Return the [x, y] coordinate for the center point of the cell that contains the specified text.  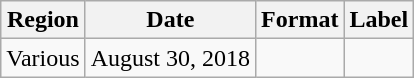
August 30, 2018 [170, 58]
Label [379, 20]
Date [170, 20]
Format [300, 20]
Region [43, 20]
Various [43, 58]
